Detect which cell encompasses the target text, then output its [X, Y] center coordinate. 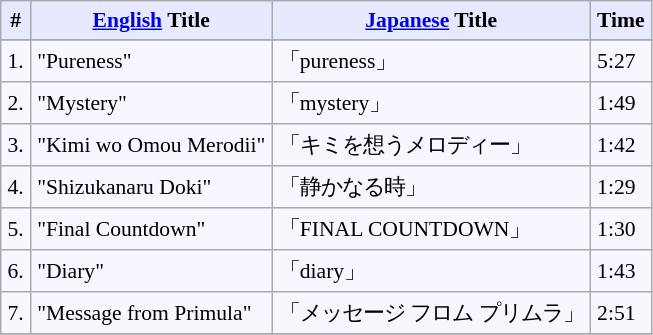
"Shizukanaru Doki" [151, 187]
Time [620, 20]
1:43 [620, 271]
6. [16, 271]
# [16, 20]
7. [16, 313]
2. [16, 103]
English Title [151, 20]
「diary」 [431, 271]
1:29 [620, 187]
「静かなる時」 [431, 187]
2:51 [620, 313]
「キミを想うメロディー」 [431, 145]
1:49 [620, 103]
5:27 [620, 61]
「pureness」 [431, 61]
"Diary" [151, 271]
"Mystery" [151, 103]
「メッセージ フロム プリムラ」 [431, 313]
1. [16, 61]
1:42 [620, 145]
3. [16, 145]
"Pureness" [151, 61]
5. [16, 229]
"Message from Primula" [151, 313]
4. [16, 187]
1:30 [620, 229]
"Kimi wo Omou Merodii" [151, 145]
「FINAL COUNTDOWN」 [431, 229]
「mystery」 [431, 103]
"Final Countdown" [151, 229]
Japanese Title [431, 20]
